Return the [x, y] coordinate for the center point of the cell that contains the specified text.  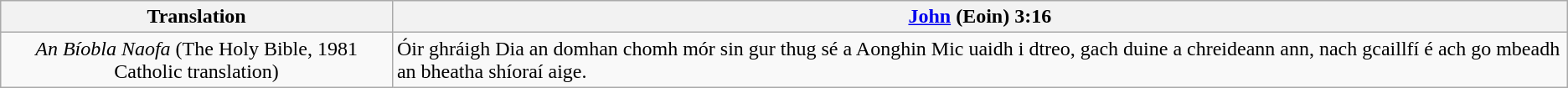
John (Eoin) 3:16 [980, 17]
An Bíobla Naofa (The Holy Bible, 1981 Catholic translation) [197, 60]
Translation [197, 17]
